Return the (X, Y) coordinate for the center point of the cell that contains the specified text.  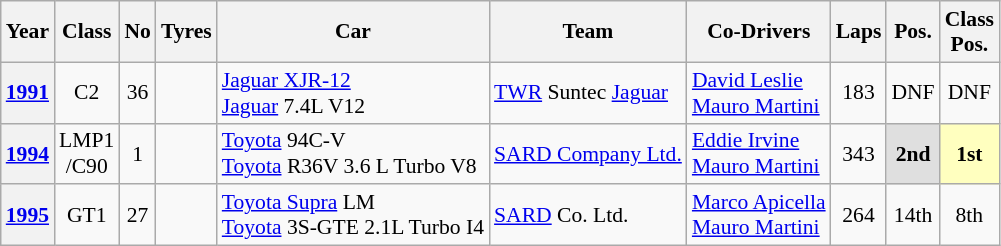
Class (86, 32)
1994 (28, 154)
2nd (912, 154)
Eddie Irvine Mauro Martini (759, 154)
8th (970, 216)
1991 (28, 92)
Toyota 94C-VToyota R36V 3.6 L Turbo V8 (353, 154)
SARD Company Ltd. (588, 154)
C2 (86, 92)
Toyota Supra LMToyota 3S-GTE 2.1L Turbo I4 (353, 216)
Marco Apicella Mauro Martini (759, 216)
LMP1/C90 (86, 154)
David Leslie Mauro Martini (759, 92)
Laps (859, 32)
264 (859, 216)
14th (912, 216)
Jaguar XJR-12Jaguar 7.4L V12 (353, 92)
Pos. (912, 32)
GT1 (86, 216)
No (138, 32)
SARD Co. Ltd. (588, 216)
Car (353, 32)
Year (28, 32)
Tyres (186, 32)
TWR Suntec Jaguar (588, 92)
1 (138, 154)
Co-Drivers (759, 32)
36 (138, 92)
343 (859, 154)
1995 (28, 216)
1st (970, 154)
Team (588, 32)
27 (138, 216)
ClassPos. (970, 32)
183 (859, 92)
